Pinpoint the cell where the given text exists, returning its (x, y) midpoint coordinate. 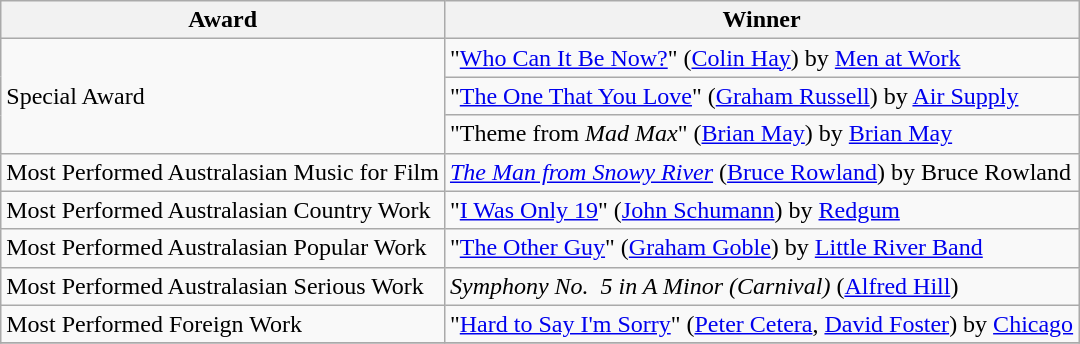
"Hard to Say I'm Sorry" (Peter Cetera, David Foster) by Chicago (761, 324)
"The One That You Love" (Graham Russell) by Air Supply (761, 96)
"I Was Only 19" (John Schumann) by Redgum (761, 210)
Most Performed Australasian Music for Film (223, 172)
Symphony No. 5 in A Minor (Carnival) (Alfred Hill) (761, 286)
Most Performed Foreign Work (223, 324)
Special Award (223, 96)
"The Other Guy" (Graham Goble) by Little River Band (761, 248)
Most Performed Australasian Country Work (223, 210)
"Theme from Mad Max" (Brian May) by Brian May (761, 134)
Winner (761, 20)
The Man from Snowy River (Bruce Rowland) by Bruce Rowland (761, 172)
"Who Can It Be Now?" (Colin Hay) by Men at Work (761, 58)
Most Performed Australasian Popular Work (223, 248)
Award (223, 20)
Most Performed Australasian Serious Work (223, 286)
